From the cell containing the given text, extract its center point as [X, Y] coordinate. 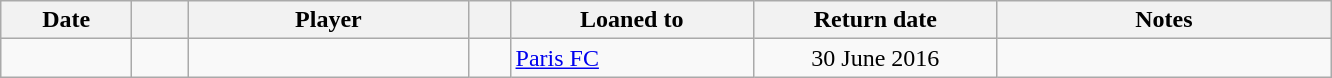
30 June 2016 [876, 58]
Paris FC [632, 58]
Return date [876, 20]
Player [328, 20]
Notes [1164, 20]
Loaned to [632, 20]
Date [66, 20]
